For the text-containing cell, return its midpoint in (X, Y) coordinate format. 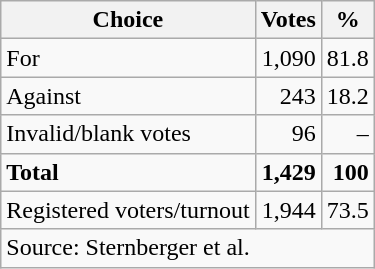
1,090 (288, 58)
100 (348, 172)
Total (128, 172)
– (348, 134)
18.2 (348, 96)
For (128, 58)
Choice (128, 20)
% (348, 20)
1,429 (288, 172)
Against (128, 96)
81.8 (348, 58)
1,944 (288, 210)
73.5 (348, 210)
Registered voters/turnout (128, 210)
243 (288, 96)
Source: Sternberger et al. (188, 248)
96 (288, 134)
Invalid/blank votes (128, 134)
Votes (288, 20)
